Search for the cell housing the specified text and yield its [X, Y] center coordinate. 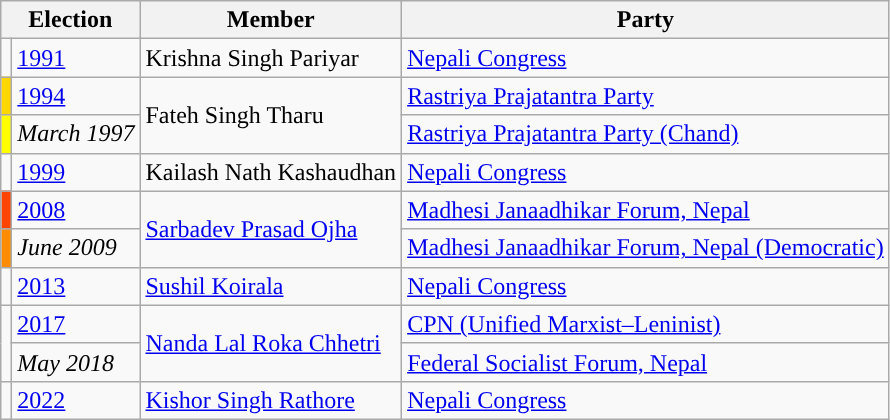
Sarbadev Prasad Ojha [271, 229]
2008 [76, 210]
Krishna Singh Pariyar [271, 58]
June 2009 [76, 248]
2013 [76, 286]
Rastriya Prajatantra Party (Chand) [646, 134]
1994 [76, 96]
Election [70, 20]
Madhesi Janaadhikar Forum, Nepal [646, 210]
2017 [76, 324]
Party [646, 20]
Federal Socialist Forum, Nepal [646, 362]
CPN (Unified Marxist–Leninist) [646, 324]
1999 [76, 172]
Madhesi Janaadhikar Forum, Nepal (Democratic) [646, 248]
Member [271, 20]
Kailash Nath Kashaudhan [271, 172]
2022 [76, 400]
Nanda Lal Roka Chhetri [271, 343]
May 2018 [76, 362]
Sushil Koirala [271, 286]
1991 [76, 58]
Rastriya Prajatantra Party [646, 96]
Fateh Singh Tharu [271, 115]
Kishor Singh Rathore [271, 400]
March 1997 [76, 134]
